Extract the (X, Y) coordinate from the center of the cell holding the provided text.  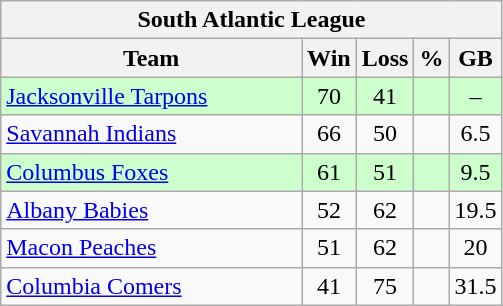
31.5 (476, 286)
Macon Peaches (152, 248)
Jacksonville Tarpons (152, 96)
19.5 (476, 210)
50 (385, 134)
GB (476, 58)
66 (330, 134)
% (432, 58)
Columbia Comers (152, 286)
20 (476, 248)
52 (330, 210)
– (476, 96)
Loss (385, 58)
South Atlantic League (252, 20)
9.5 (476, 172)
Team (152, 58)
61 (330, 172)
75 (385, 286)
Albany Babies (152, 210)
Columbus Foxes (152, 172)
Savannah Indians (152, 134)
6.5 (476, 134)
Win (330, 58)
70 (330, 96)
